Identify which cell holds the provided text, then report its [X, Y] central coordinate. 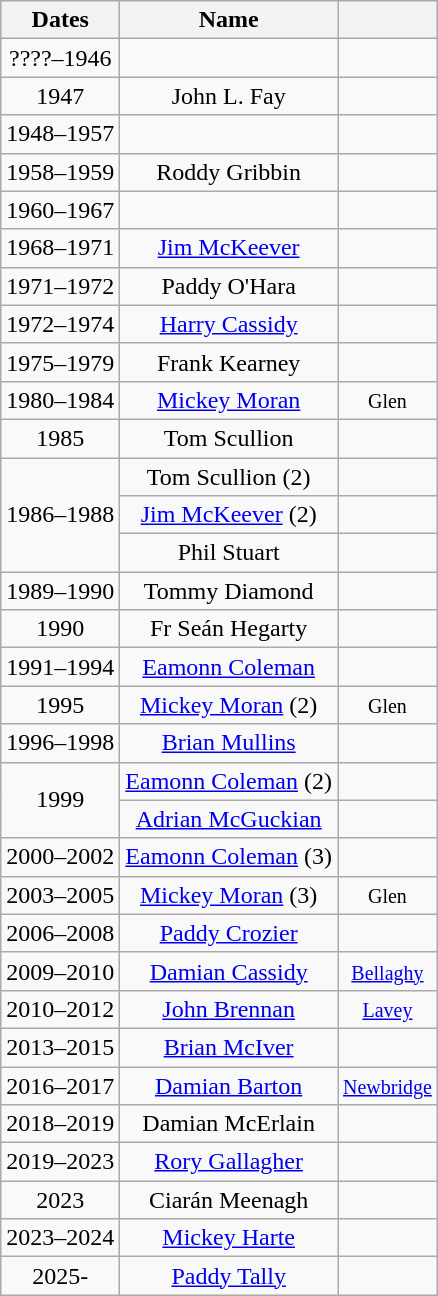
Harry Cassidy [229, 324]
Brian Mullins [229, 743]
Mickey Moran (3) [229, 895]
1996–1998 [60, 743]
Tom Scullion (2) [229, 477]
Ciarán Meenagh [229, 1200]
2009–2010 [60, 971]
Dates [60, 20]
2023–2024 [60, 1238]
2018–2019 [60, 1124]
1986–1988 [60, 515]
1960–1967 [60, 210]
1990 [60, 629]
Frank Kearney [229, 362]
Mickey Moran [229, 400]
Adrian McGuckian [229, 819]
Phil Stuart [229, 553]
1971–1972 [60, 286]
Brian McIver [229, 1047]
Paddy O'Hara [229, 286]
Bellaghy [388, 971]
Eamonn Coleman (2) [229, 781]
1975–1979 [60, 362]
1985 [60, 438]
Jim McKeever [229, 248]
Newbridge [388, 1085]
2003–2005 [60, 895]
1958–1959 [60, 172]
Damian Barton [229, 1085]
Mickey Harte [229, 1238]
????–1946 [60, 58]
1991–1994 [60, 667]
2006–2008 [60, 933]
Damian Cassidy [229, 971]
Lavey [388, 1009]
Fr Seán Hegarty [229, 629]
2013–2015 [60, 1047]
Damian McErlain [229, 1124]
2016–2017 [60, 1085]
Rory Gallagher [229, 1162]
2000–2002 [60, 857]
Roddy Gribbin [229, 172]
1972–1974 [60, 324]
2010–2012 [60, 1009]
1999 [60, 800]
2023 [60, 1200]
2025- [60, 1276]
2019–2023 [60, 1162]
Jim McKeever (2) [229, 515]
Mickey Moran (2) [229, 705]
1995 [60, 705]
Tommy Diamond [229, 591]
Paddy Crozier [229, 933]
Paddy Tally [229, 1276]
Eamonn Coleman (3) [229, 857]
1947 [60, 96]
1948–1957 [60, 134]
Tom Scullion [229, 438]
1980–1984 [60, 400]
1989–1990 [60, 591]
Eamonn Coleman [229, 667]
John L. Fay [229, 96]
Name [229, 20]
1968–1971 [60, 248]
John Brennan [229, 1009]
